Capture the cell that displays the provided text and extract its (x, y) central coordinate. 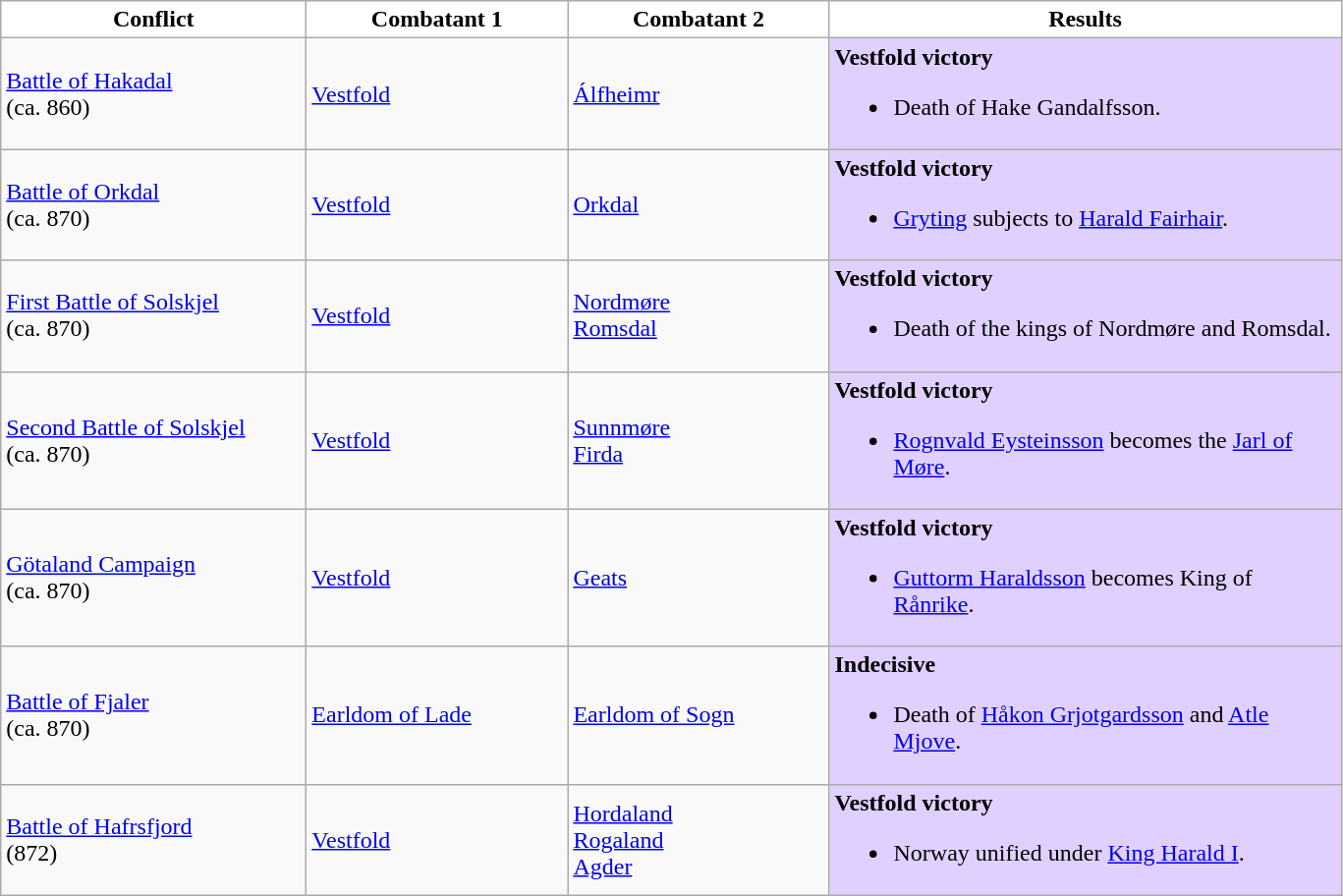
Battle of Hafrsfjord(872) (153, 839)
HordalandRogalandAgder (699, 839)
Earldom of Sogn (699, 715)
SunnmøreFirda (699, 440)
Conflict (153, 20)
Combatant 2 (699, 20)
Götaland Campaign(ca. 870) (153, 578)
Battle of Fjaler(ca. 870) (153, 715)
Vestfold victoryGryting subjects to Harald Fairhair. (1085, 204)
Orkdal (699, 204)
Results (1085, 20)
Vestfold victoryDeath of Hake Gandalfsson. (1085, 94)
Vestfold victoryDeath of the kings of Nordmøre and Romsdal. (1085, 316)
Combatant 1 (437, 20)
Battle of Hakadal(ca. 860) (153, 94)
Vestfold victoryNorway unified under King Harald I. (1085, 839)
IndecisiveDeath of Håkon Grjotgardsson and Atle Mjove. (1085, 715)
Vestfold victoryGuttorm Haraldsson becomes King of Rånrike. (1085, 578)
Vestfold victoryRognvald Eysteinsson becomes the Jarl of Møre. (1085, 440)
Álfheimr (699, 94)
Geats (699, 578)
Second Battle of Solskjel(ca. 870) (153, 440)
Earldom of Lade (437, 715)
First Battle of Solskjel(ca. 870) (153, 316)
Battle of Orkdal(ca. 870) (153, 204)
Nordmøre Romsdal (699, 316)
